For the text-containing cell, return its midpoint in [x, y] coordinate format. 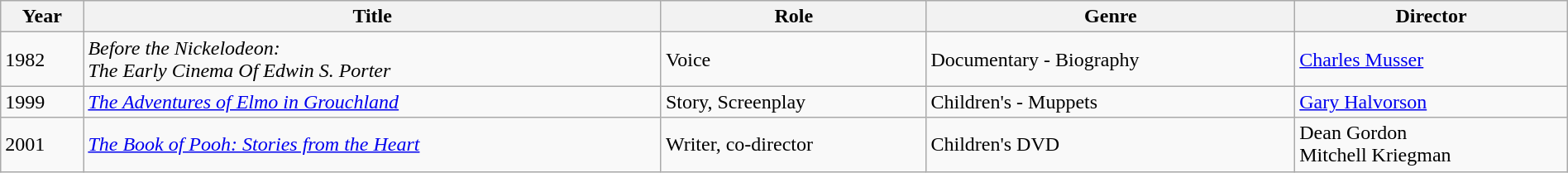
Before the Nickelodeon: The Early Cinema Of Edwin S. Porter [372, 60]
The Adventures of Elmo in Grouchland [372, 102]
1982 [42, 60]
Children's DVD [1111, 144]
Genre [1111, 17]
The Book of Pooh: Stories from the Heart [372, 144]
Dean Gordon Mitchell Kriegman [1432, 144]
Title [372, 17]
1999 [42, 102]
Gary Halvorson [1432, 102]
Director [1432, 17]
Year [42, 17]
2001 [42, 144]
Story, Screenplay [793, 102]
Voice [793, 60]
Role [793, 17]
Documentary - Biography [1111, 60]
Children's - Muppets [1111, 102]
Writer, co-director [793, 144]
Charles Musser [1432, 60]
